Return the [X, Y] coordinate for the center point of the cell that contains the specified text.  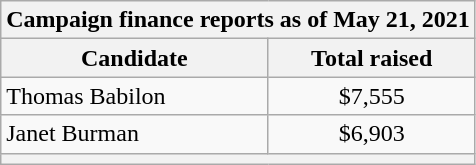
Total raised [372, 58]
$6,903 [372, 134]
Thomas Babilon [134, 96]
Candidate [134, 58]
$7,555 [372, 96]
Janet Burman [134, 134]
Campaign finance reports as of May 21, 2021 [238, 20]
